Extract the [X, Y] coordinate from the center of the cell holding the provided text.  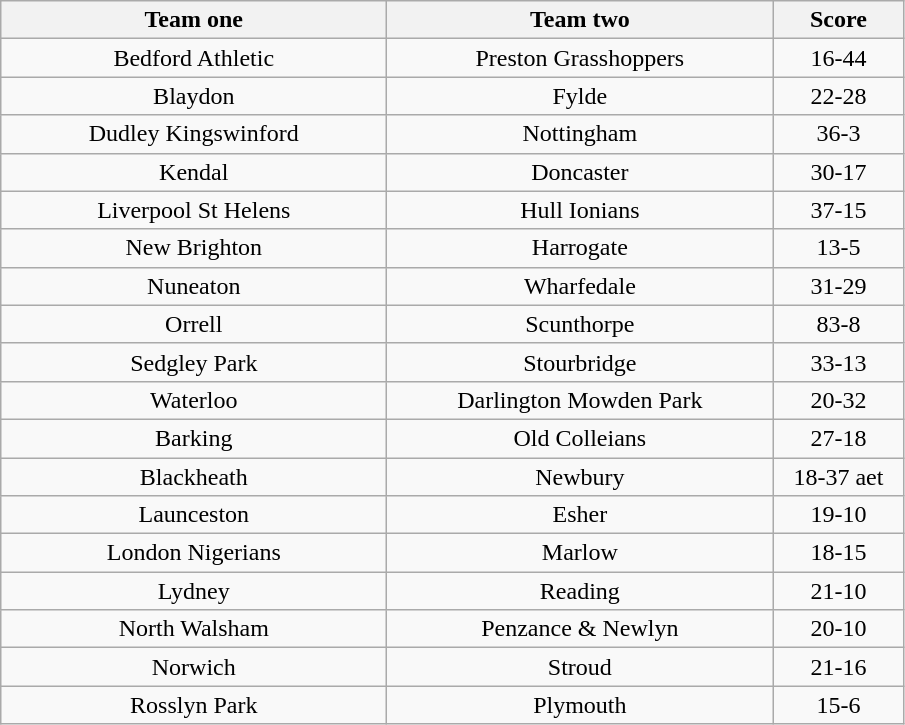
Newbury [580, 477]
Wharfedale [580, 286]
27-18 [838, 438]
Rosslyn Park [194, 705]
Bedford Athletic [194, 58]
18-15 [838, 553]
Lydney [194, 591]
Team one [194, 20]
Blaydon [194, 96]
North Walsham [194, 629]
31-29 [838, 286]
London Nigerians [194, 553]
33-13 [838, 362]
Blackheath [194, 477]
Nuneaton [194, 286]
Stroud [580, 667]
Fylde [580, 96]
Esher [580, 515]
Sedgley Park [194, 362]
New Brighton [194, 248]
Old Colleians [580, 438]
Team two [580, 20]
Plymouth [580, 705]
Norwich [194, 667]
20-10 [838, 629]
Marlow [580, 553]
Kendal [194, 172]
Preston Grasshoppers [580, 58]
Liverpool St Helens [194, 210]
Stourbridge [580, 362]
13-5 [838, 248]
Scunthorpe [580, 324]
Reading [580, 591]
Launceston [194, 515]
37-15 [838, 210]
Score [838, 20]
15-6 [838, 705]
Barking [194, 438]
Hull Ionians [580, 210]
Darlington Mowden Park [580, 400]
Penzance & Newlyn [580, 629]
22-28 [838, 96]
20-32 [838, 400]
19-10 [838, 515]
Waterloo [194, 400]
Orrell [194, 324]
18-37 aet [838, 477]
83-8 [838, 324]
Harrogate [580, 248]
Doncaster [580, 172]
Dudley Kingswinford [194, 134]
21-10 [838, 591]
Nottingham [580, 134]
16-44 [838, 58]
30-17 [838, 172]
36-3 [838, 134]
21-16 [838, 667]
